Pinpoint the cell where the given text exists, returning its (x, y) midpoint coordinate. 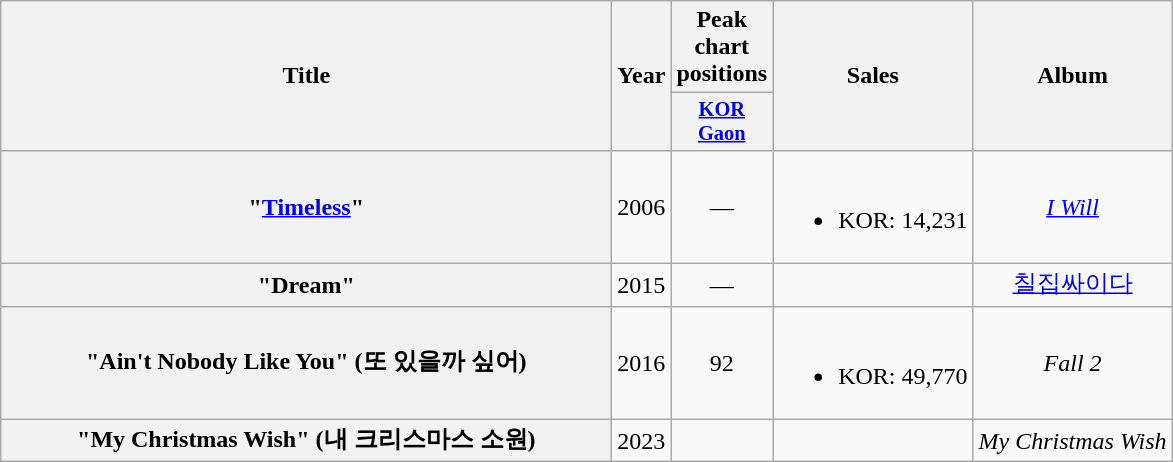
My Christmas Wish (1072, 440)
Title (306, 76)
Peak chart positions (722, 47)
"Timeless" (306, 206)
Year (642, 76)
"My Christmas Wish" (내 크리스마스 소원) (306, 440)
92 (722, 362)
KORGaon (722, 122)
2006 (642, 206)
2015 (642, 286)
칠집싸이다 (1072, 286)
Album (1072, 76)
Sales (873, 76)
"Dream" (306, 286)
KOR: 14,231 (873, 206)
2023 (642, 440)
KOR: 49,770 (873, 362)
I Will (1072, 206)
2016 (642, 362)
Fall 2 (1072, 362)
"Ain't Nobody Like You" (또 있을까 싶어) (306, 362)
